Pinpoint the cell where the given text exists, returning its [X, Y] midpoint coordinate. 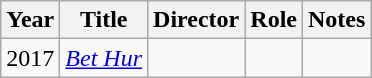
Notes [337, 20]
Director [196, 20]
Year [30, 20]
Title [104, 20]
2017 [30, 58]
Bet Hur [104, 58]
Role [274, 20]
